Detect which cell encompasses the target text, then output its (X, Y) center coordinate. 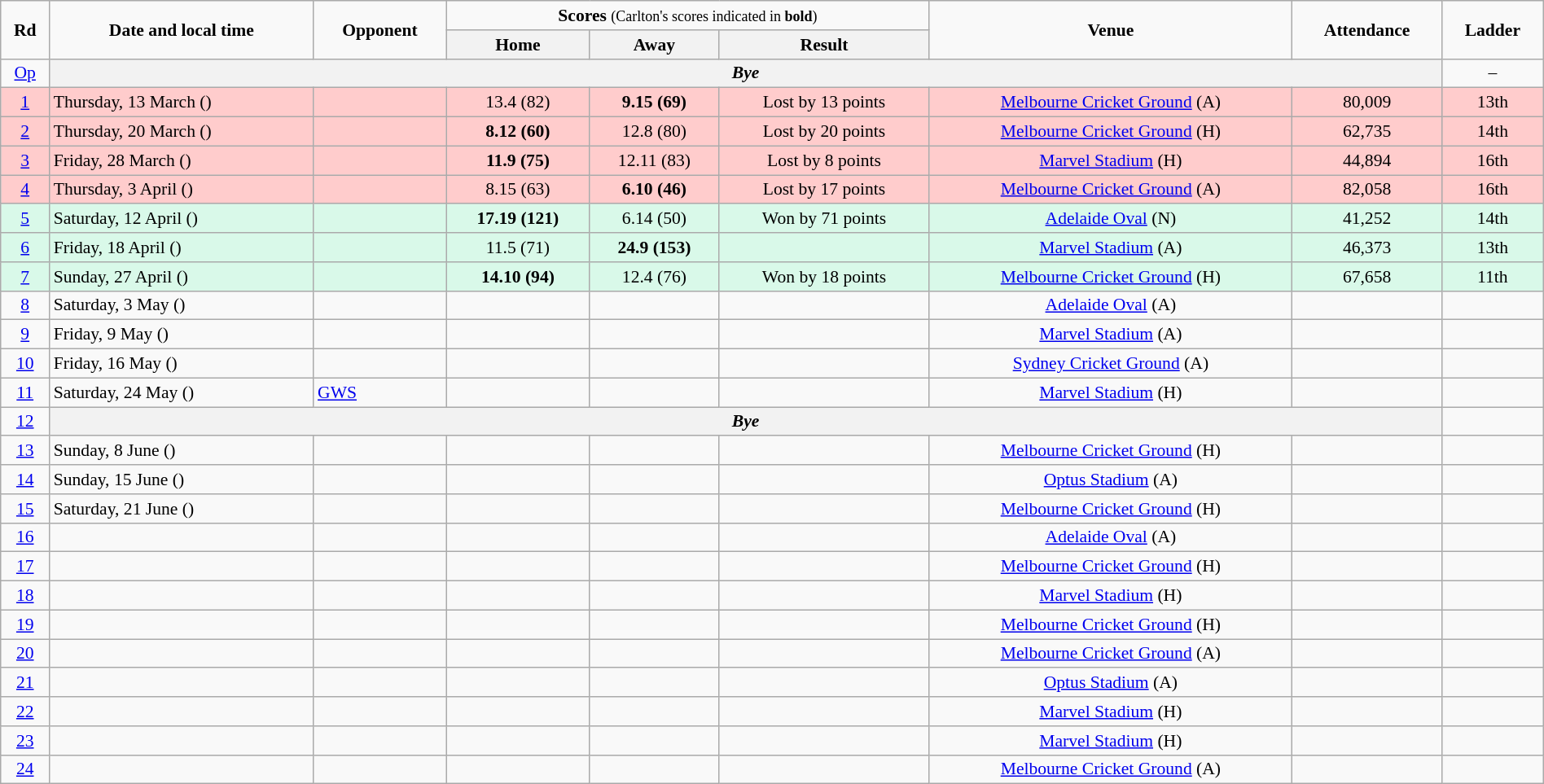
7 (25, 277)
Lost by 8 points (824, 160)
Saturday, 24 May () (182, 392)
14.10 (94) (518, 277)
44,894 (1367, 160)
Won by 18 points (824, 277)
Friday, 18 April () (182, 247)
67,658 (1367, 277)
Thursday, 20 March () (182, 132)
Saturday, 12 April () (182, 219)
41,252 (1367, 219)
16 (25, 537)
Date and local time (182, 29)
80,009 (1367, 103)
Sunday, 8 June () (182, 451)
Ladder (1492, 29)
11th (1492, 277)
6.10 (46) (655, 190)
Sunday, 27 April () (182, 277)
46,373 (1367, 247)
12.8 (80) (655, 132)
1 (25, 103)
9 (25, 335)
Venue (1111, 29)
Lost by 20 points (824, 132)
Thursday, 13 March () (182, 103)
2 (25, 132)
23 (25, 741)
GWS (379, 392)
Sunday, 15 June () (182, 480)
20 (25, 654)
– (1492, 73)
4 (25, 190)
11.5 (71) (518, 247)
8 (25, 305)
Won by 71 points (824, 219)
Attendance (1367, 29)
6.14 (50) (655, 219)
12.11 (83) (655, 160)
8.15 (63) (518, 190)
13.4 (82) (518, 103)
17.19 (121) (518, 219)
Opponent (379, 29)
Adelaide Oval (N) (1111, 219)
Away (655, 45)
Saturday, 3 May () (182, 305)
Rd (25, 29)
12.4 (76) (655, 277)
13 (25, 451)
Sydney Cricket Ground (A) (1111, 364)
Lost by 17 points (824, 190)
11 (25, 392)
Lost by 13 points (824, 103)
Friday, 9 May () (182, 335)
9.15 (69) (655, 103)
14 (25, 480)
Saturday, 21 June () (182, 509)
62,735 (1367, 132)
82,058 (1367, 190)
Thursday, 3 April () (182, 190)
15 (25, 509)
8.12 (60) (518, 132)
Friday, 28 March () (182, 160)
10 (25, 364)
17 (25, 567)
18 (25, 596)
5 (25, 219)
Op (25, 73)
Home (518, 45)
22 (25, 712)
21 (25, 683)
Result (824, 45)
Friday, 16 May () (182, 364)
3 (25, 160)
24.9 (153) (655, 247)
12 (25, 422)
11.9 (75) (518, 160)
6 (25, 247)
24 (25, 769)
Scores (Carlton's scores indicated in bold) (687, 15)
19 (25, 624)
